Pinpoint the cell where the given text exists, returning its (x, y) midpoint coordinate. 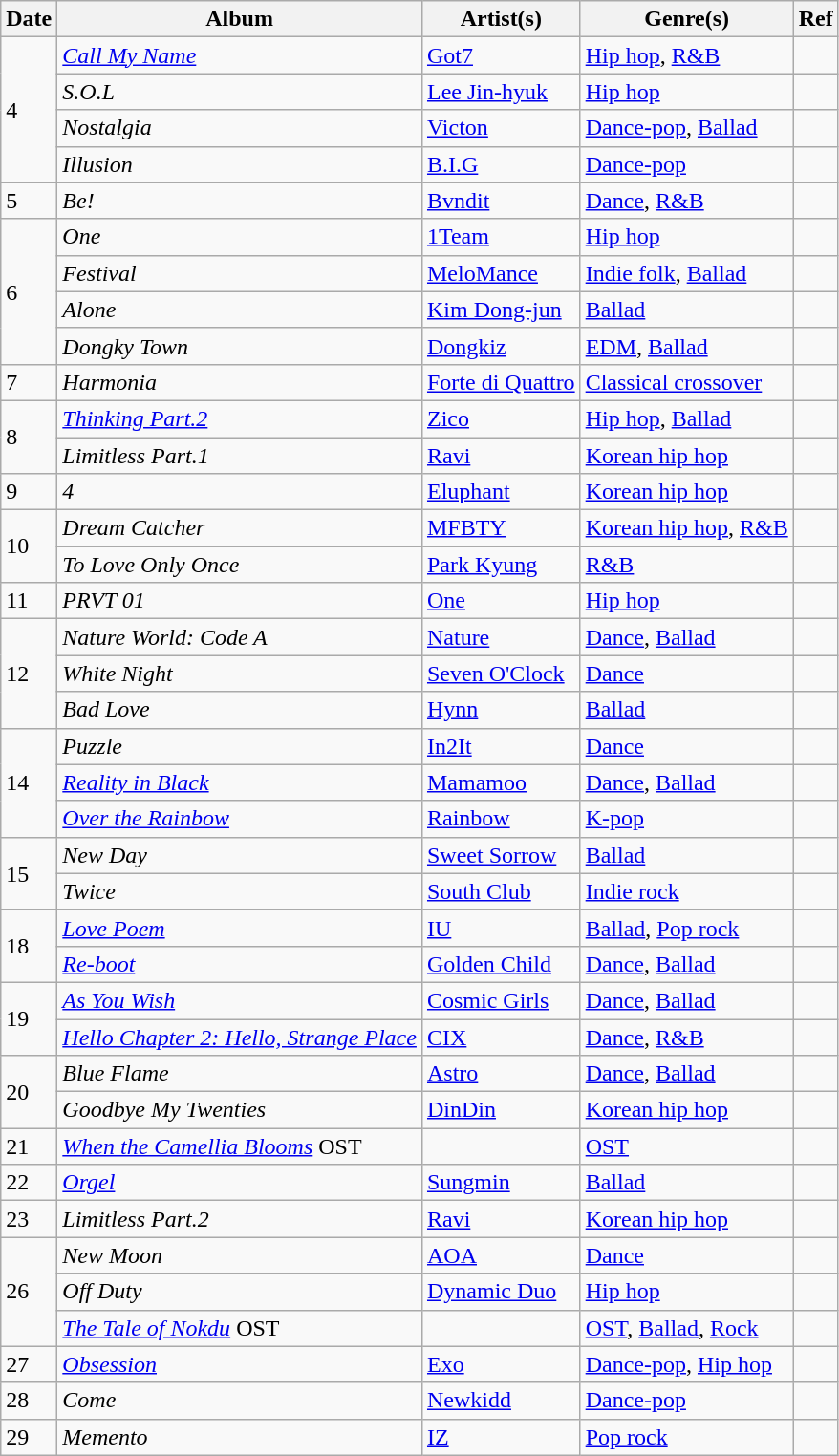
R&B (686, 565)
Twice (240, 891)
14 (29, 782)
MeloMance (501, 273)
S.O.L (240, 92)
New Day (240, 855)
Zico (501, 418)
Harmonia (240, 382)
Nostalgia (240, 128)
7 (29, 382)
18 (29, 946)
Hip hop, Ballad (686, 418)
6 (29, 291)
Park Kyung (501, 565)
Goodbye My Twenties (240, 1110)
Pop rock (686, 1437)
CIX (501, 1037)
Genre(s) (686, 19)
29 (29, 1437)
Seven O'Clock (501, 674)
Obsession (240, 1364)
Indie rock (686, 891)
Illusion (240, 164)
Festival (240, 273)
EDM, Ballad (686, 346)
Indie folk, Ballad (686, 273)
9 (29, 492)
Ref (816, 19)
Eluphant (501, 492)
22 (29, 1183)
Golden Child (501, 964)
Cosmic Girls (501, 1000)
The Tale of Nokdu OST (240, 1328)
B.I.G (501, 164)
K-pop (686, 819)
15 (29, 873)
8 (29, 437)
Limitless Part.2 (240, 1219)
10 (29, 546)
Lee Jin-hyuk (501, 92)
1Team (501, 237)
Alone (240, 310)
Be! (240, 201)
Sungmin (501, 1183)
MFBTY (501, 528)
Victon (501, 128)
South Club (501, 891)
Korean hip hop, R&B (686, 528)
IZ (501, 1437)
Astro (501, 1074)
Reality in Black (240, 782)
20 (29, 1092)
Bvndit (501, 201)
Rainbow (501, 819)
Limitless Part.1 (240, 456)
When the Camellia Blooms OST (240, 1146)
Puzzle (240, 746)
Newkidd (501, 1401)
Off Duty (240, 1292)
To Love Only Once (240, 565)
AOA (501, 1255)
Dance-pop, Ballad (686, 128)
26 (29, 1292)
19 (29, 1018)
Forte di Quattro (501, 382)
Orgel (240, 1183)
Blue Flame (240, 1074)
New Moon (240, 1255)
27 (29, 1364)
Over the Rainbow (240, 819)
Artist(s) (501, 19)
Nature (501, 637)
Mamamoo (501, 782)
Classical crossover (686, 382)
OST (686, 1146)
Bad Love (240, 710)
Love Poem (240, 928)
Kim Dong-jun (501, 310)
Re-boot (240, 964)
DinDin (501, 1110)
Dongky Town (240, 346)
Hip hop, R&B (686, 55)
Album (240, 19)
Ballad, Pop rock (686, 928)
23 (29, 1219)
11 (29, 601)
In2It (501, 746)
Memento (240, 1437)
PRVT 01 (240, 601)
Call My Name (240, 55)
28 (29, 1401)
Sweet Sorrow (501, 855)
Got7 (501, 55)
Hynn (501, 710)
Dongkiz (501, 346)
White Night (240, 674)
5 (29, 201)
Thinking Part.2 (240, 418)
Come (240, 1401)
As You Wish (240, 1000)
12 (29, 674)
21 (29, 1146)
Exo (501, 1364)
Nature World: Code A (240, 637)
Dynamic Duo (501, 1292)
Hello Chapter 2: Hello, Strange Place (240, 1037)
OST, Ballad, Rock (686, 1328)
Date (29, 19)
IU (501, 928)
Dance-pop, Hip hop (686, 1364)
Dream Catcher (240, 528)
